Identify which cell holds the provided text, then report its (x, y) central coordinate. 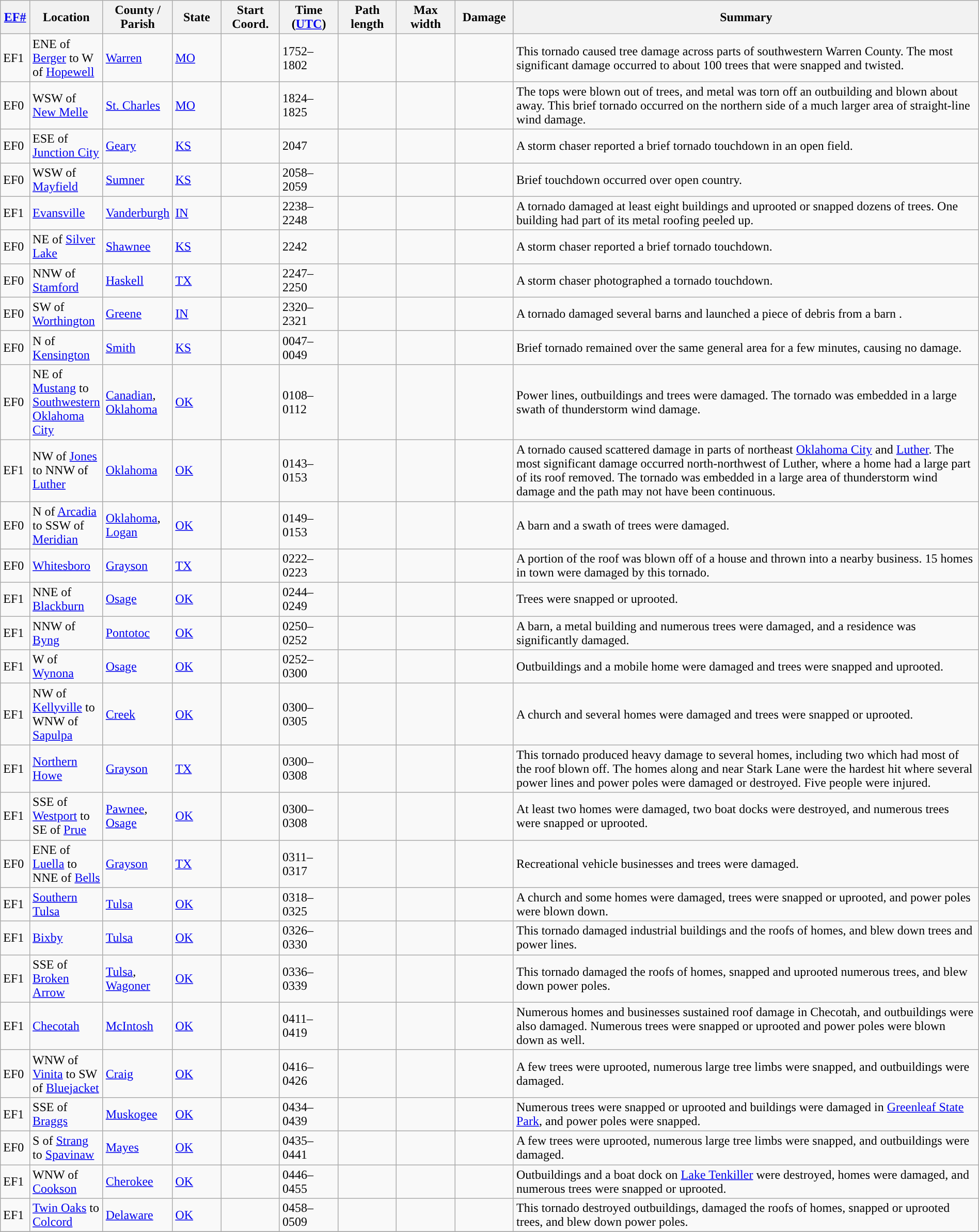
A church and some homes were damaged, trees were snapped or uprooted, and power poles were blown down. (746, 904)
0458–0509 (309, 1215)
0252–0300 (309, 666)
Brief tornado remained over the same general area for a few minutes, causing no damage. (746, 347)
A storm chaser photographed a tornado touchdown. (746, 280)
At least two homes were damaged, two boat docks were destroyed, and numerous trees were snapped or uprooted. (746, 816)
0446–0455 (309, 1181)
State (197, 18)
Checotah (67, 1026)
Pontotoc (137, 633)
2058–2059 (309, 180)
Smith (137, 347)
Creek (137, 714)
0311–0317 (309, 864)
Whitesboro (67, 566)
0047–0049 (309, 347)
A barn, a metal building and numerous trees were damaged, and a residence was significantly damaged. (746, 633)
0300–0305 (309, 714)
NNE of Blackburn (67, 599)
Outbuildings and a mobile home were damaged and trees were snapped and uprooted. (746, 666)
A storm chaser reported a brief tornado touchdown in an open field. (746, 146)
Canadian, Oklahoma (137, 402)
Start Coord. (250, 18)
WSW of Mayfield (67, 180)
Cherokee (137, 1181)
A barn and a swath of trees were damaged. (746, 525)
0416–0426 (309, 1073)
Vanderburgh (137, 213)
Recreational vehicle businesses and trees were damaged. (746, 864)
Pawnee, Osage (137, 816)
Max width (425, 18)
Twin Oaks to Colcord (67, 1215)
N of Kensington (67, 347)
Muskogee (137, 1114)
0222–0223 (309, 566)
0411–0419 (309, 1026)
NE of Silver Lake (67, 247)
Evansville (67, 213)
Delaware (137, 1215)
0336–0339 (309, 978)
Northern Howe (67, 769)
0326–0330 (309, 938)
This tornado damaged the roofs of homes, snapped and uprooted numerous trees, and blew down power poles. (746, 978)
This tornado damaged industrial buildings and the roofs of homes, and blew down trees and power lines. (746, 938)
NNW of Byng (67, 633)
A church and several homes were damaged and trees were snapped or uprooted. (746, 714)
Warren (137, 58)
ESE of Junction City (67, 146)
Damage (484, 18)
Sumner (137, 180)
0435–0441 (309, 1148)
Power lines, outbuildings and trees were damaged. The tornado was embedded in a large swath of thunderstorm wind damage. (746, 402)
Time (UTC) (309, 18)
0250–0252 (309, 633)
Brief touchdown occurred over open country. (746, 180)
A portion of the roof was blown off of a house and thrown into a nearby business. 15 homes in town were damaged by this tornado. (746, 566)
0143–0153 (309, 470)
Oklahoma, Logan (137, 525)
Trees were snapped or uprooted. (746, 599)
NNW of Stamford (67, 280)
2238–2248 (309, 213)
0318–0325 (309, 904)
SSE of Broken Arrow (67, 978)
County / Parish (137, 18)
SW of Worthington (67, 314)
NE of Mustang to Southwestern Oklahoma City (67, 402)
Numerous trees were snapped or uprooted and buildings were damaged in Greenleaf State Park, and power poles were snapped. (746, 1114)
WNW of Cookson (67, 1181)
2247–2250 (309, 280)
ENE of Luella to NNE of Bells (67, 864)
This tornado destroyed outbuildings, damaged the roofs of homes, snapped or uprooted trees, and blew down power poles. (746, 1215)
Outbuildings and a boat dock on Lake Tenkiller were destroyed, homes were damaged, and numerous trees were snapped or uprooted. (746, 1181)
0149–0153 (309, 525)
1752–1802 (309, 58)
A tornado damaged several barns and launched a piece of debris from a barn . (746, 314)
0434–0439 (309, 1114)
Path length (368, 18)
Bixby (67, 938)
0244–0249 (309, 599)
W of Wynona (67, 666)
St. Charles (137, 105)
Oklahoma (137, 470)
SSE of Westport to SE of Prue (67, 816)
McIntosh (137, 1026)
2047 (309, 146)
A tornado damaged at least eight buildings and uprooted or snapped dozens of trees. One building had part of its metal roofing peeled up. (746, 213)
Southern Tulsa (67, 904)
NW of Jones to NNW of Luther (67, 470)
Greene (137, 314)
1824–1825 (309, 105)
N of Arcadia to SSW of Meridian (67, 525)
ENE of Berger to W of Hopewell (67, 58)
0108–0112 (309, 402)
Haskell (137, 280)
WSW of New Melle (67, 105)
NW of Kellyville to WNW of Sapulpa (67, 714)
EF# (15, 18)
2242 (309, 247)
2320–2321 (309, 314)
SSE of Braggs (67, 1114)
Shawnee (137, 247)
Craig (137, 1073)
Summary (746, 18)
A storm chaser reported a brief tornado touchdown. (746, 247)
Location (67, 18)
Geary (137, 146)
S of Strang to Spavinaw (67, 1148)
Tulsa, Wagoner (137, 978)
WNW of Vinita to SW of Bluejacket (67, 1073)
Mayes (137, 1148)
